For the text-containing cell, return its midpoint in (X, Y) coordinate format. 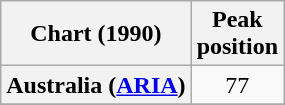
77 (237, 85)
Peakposition (237, 34)
Chart (1990) (96, 34)
Australia (ARIA) (96, 85)
